Detect which cell encompasses the target text, then output its [x, y] center coordinate. 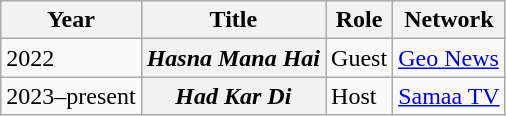
Host [360, 96]
Geo News [450, 58]
Samaa TV [450, 96]
Hasna Mana Hai [233, 58]
Role [360, 20]
2022 [71, 58]
Had Kar Di [233, 96]
Year [71, 20]
Title [233, 20]
2023–present [71, 96]
Guest [360, 58]
Network [450, 20]
